For the text-containing cell, return its midpoint in (X, Y) coordinate format. 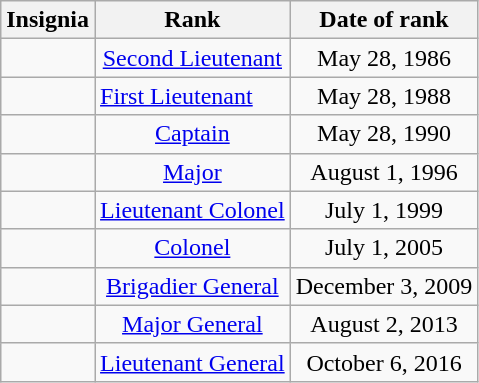
August 1, 1996 (384, 172)
Brigadier General (193, 286)
Insignia (48, 20)
May 28, 1990 (384, 134)
Captain (193, 134)
August 2, 2013 (384, 324)
Date of rank (384, 20)
July 1, 1999 (384, 210)
Rank (193, 20)
Second Lieutenant (193, 58)
Colonel (193, 248)
July 1, 2005 (384, 248)
October 6, 2016 (384, 362)
Lieutenant Colonel (193, 210)
December 3, 2009 (384, 286)
Major General (193, 324)
May 28, 1986 (384, 58)
Major (193, 172)
Lieutenant General (193, 362)
First Lieutenant (193, 96)
May 28, 1988 (384, 96)
